Capture the cell that displays the provided text and extract its [x, y] central coordinate. 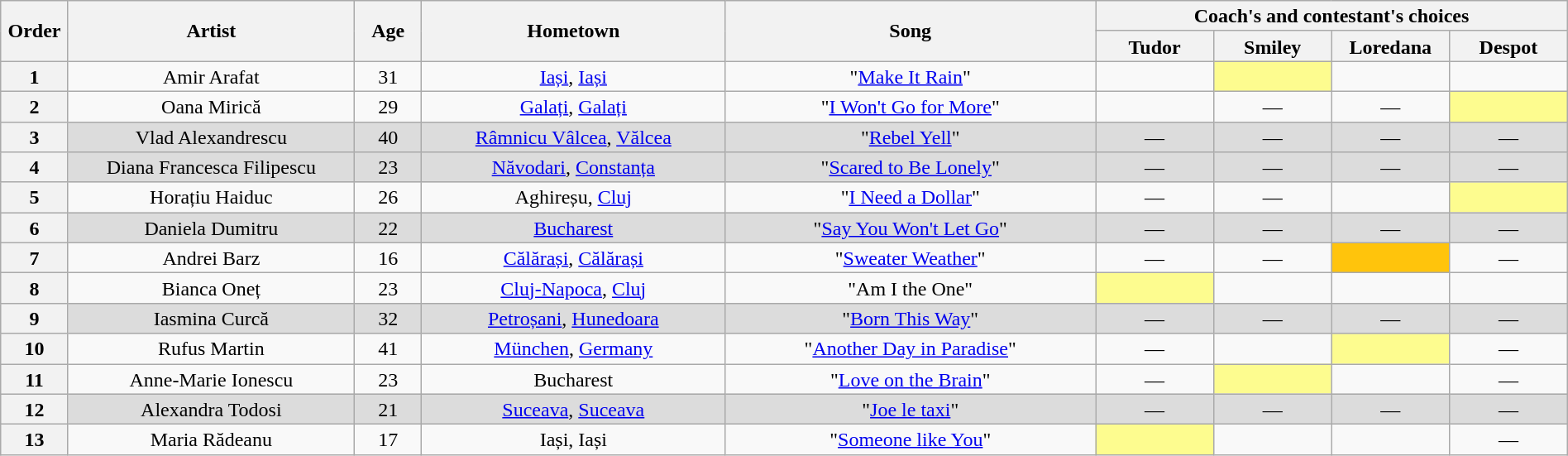
"Another Day in Paradise" [911, 349]
Tudor [1154, 46]
Oana Mirică [211, 106]
Vlad Alexandrescu [211, 137]
32 [389, 318]
Artist [211, 31]
21 [389, 409]
Iasmina Curcă [211, 318]
"Joe le taxi" [911, 409]
12 [35, 409]
17 [389, 440]
Călărași, Călărași [574, 258]
Anne-Marie Ionescu [211, 379]
40 [389, 137]
16 [389, 258]
Galați, Galați [574, 106]
"Say You Won't Let Go" [911, 228]
Age [389, 31]
10 [35, 349]
Năvodari, Constanța [574, 167]
Despot [1508, 46]
"I Need a Dollar" [911, 197]
26 [389, 197]
"Make It Rain" [911, 76]
Order [35, 31]
11 [35, 379]
9 [35, 318]
Diana Francesca Filipescu [211, 167]
Loredana [1391, 46]
Daniela Dumitru [211, 228]
Horațiu Haiduc [211, 197]
Petroșani, Hunedoara [574, 318]
Song [911, 31]
München, Germany [574, 349]
4 [35, 167]
6 [35, 228]
2 [35, 106]
31 [389, 76]
"Sweater Weather" [911, 258]
Râmnicu Vâlcea, Vălcea [574, 137]
7 [35, 258]
"I Won't Go for More" [911, 106]
8 [35, 288]
Bianca Oneț [211, 288]
"Rebel Yell" [911, 137]
Hometown [574, 31]
3 [35, 137]
Aghireșu, Cluj [574, 197]
22 [389, 228]
Coach's and contestant's choices [1331, 17]
29 [389, 106]
Rufus Martin [211, 349]
13 [35, 440]
"Scared to Be Lonely" [911, 167]
Maria Rădeanu [211, 440]
1 [35, 76]
Smiley [1272, 46]
Alexandra Todosi [211, 409]
"Am I the One" [911, 288]
"Love on the Brain" [911, 379]
Cluj-Napoca, Cluj [574, 288]
Suceava, Suceava [574, 409]
Amir Arafat [211, 76]
Andrei Barz [211, 258]
41 [389, 349]
5 [35, 197]
"Born This Way" [911, 318]
"Someone like You" [911, 440]
